Scan for the cell matching the given text and deliver its (X, Y) coordinate at center. 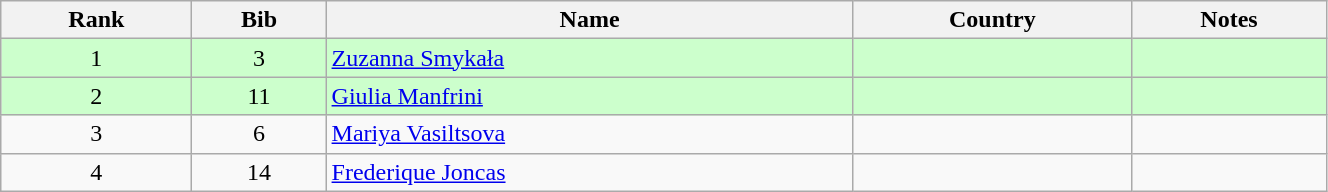
Bib (259, 20)
4 (96, 172)
Frederique Joncas (590, 172)
Mariya Vasiltsova (590, 134)
Name (590, 20)
14 (259, 172)
Rank (96, 20)
Notes (1230, 20)
1 (96, 58)
2 (96, 96)
Giulia Manfrini (590, 96)
11 (259, 96)
6 (259, 134)
Zuzanna Smykała (590, 58)
Country (992, 20)
